Search for the cell housing the specified text and yield its (X, Y) center coordinate. 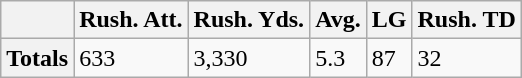
87 (389, 58)
5.3 (338, 58)
3,330 (249, 58)
Avg. (338, 20)
Rush. Att. (131, 20)
Rush. TD (466, 20)
Totals (38, 58)
32 (466, 58)
633 (131, 58)
Rush. Yds. (249, 20)
LG (389, 20)
